From the cell containing the given text, extract its center point as (x, y) coordinate. 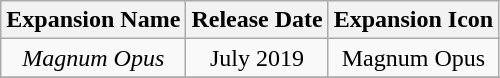
Release Date (257, 20)
Expansion Name (94, 20)
Expansion Icon (413, 20)
July 2019 (257, 58)
